Extract the [X, Y] coordinate from the center of the cell holding the provided text.  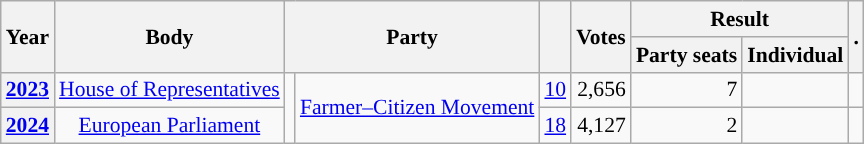
2,656 [601, 90]
2023 [28, 90]
2 [686, 126]
4,127 [601, 126]
Votes [601, 36]
Party seats [686, 55]
European Parliament [170, 126]
2024 [28, 126]
. [856, 36]
Party [412, 36]
Year [28, 36]
Result [740, 19]
Individual [795, 55]
7 [686, 90]
Body [170, 36]
10 [555, 90]
House of Representatives [170, 90]
Farmer–Citizen Movement [418, 108]
18 [555, 126]
